Determine the (x, y) coordinate at the center of the cell enclosing the given text.  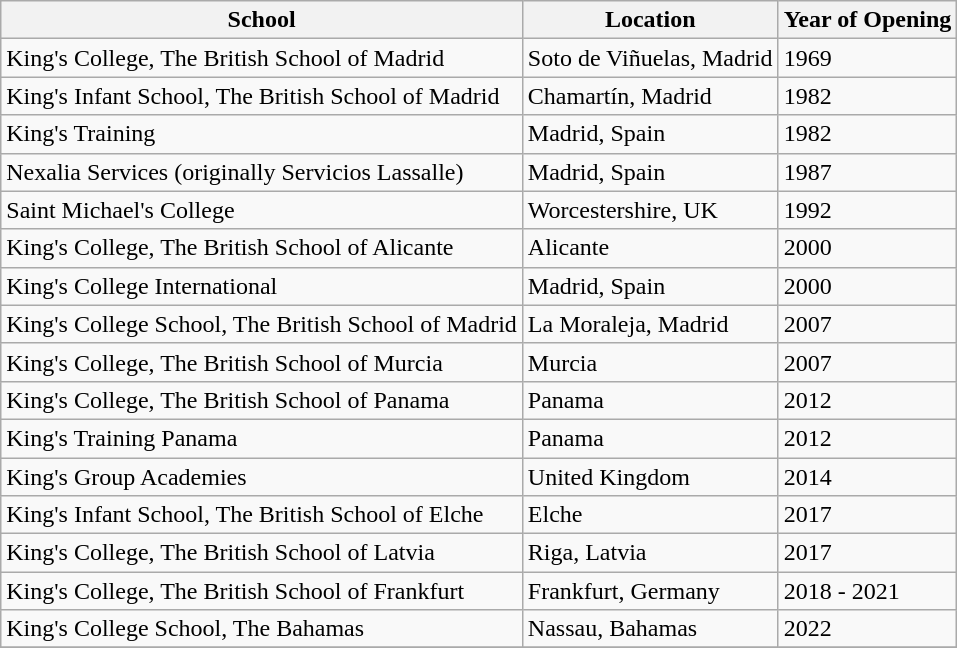
King's College School, The British School of Madrid (262, 324)
King's Infant School, The British School of Madrid (262, 96)
King's College School, The Bahamas (262, 629)
Year of Opening (868, 20)
Riga, Latvia (650, 553)
King's College International (262, 286)
King's College, The British School of Alicante (262, 248)
Frankfurt, Germany (650, 591)
Nassau, Bahamas (650, 629)
Chamartín, Madrid (650, 96)
Nexalia Services (originally Servicios Lassalle) (262, 172)
1992 (868, 210)
King's College, The British School of Murcia (262, 362)
King's Training Panama (262, 438)
2014 (868, 477)
Alicante (650, 248)
Saint Michael's College (262, 210)
King's College, The British School of Latvia (262, 553)
King's Training (262, 134)
2022 (868, 629)
King's College, The British School of Panama (262, 400)
Murcia (650, 362)
Soto de Viñuelas, Madrid (650, 58)
King's College, The British School of Madrid (262, 58)
Worcestershire, UK (650, 210)
1969 (868, 58)
La Moraleja, Madrid (650, 324)
2018 - 2021 (868, 591)
King's Infant School, The British School of Elche (262, 515)
United Kingdom (650, 477)
School (262, 20)
Elche (650, 515)
King's College, The British School of Frankfurt (262, 591)
King's Group Academies (262, 477)
1987 (868, 172)
Location (650, 20)
